Output the [x, y] coordinate of the center of the cell containing the given text.  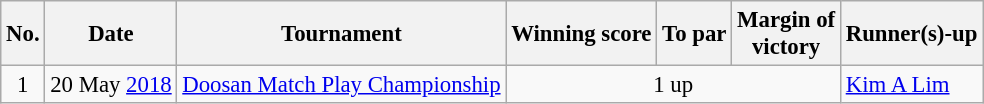
To par [694, 34]
1 [23, 85]
Margin ofvictory [786, 34]
Runner(s)-up [911, 34]
Tournament [342, 34]
Doosan Match Play Championship [342, 85]
Kim A Lim [911, 85]
Winning score [582, 34]
Date [111, 34]
1 up [674, 85]
No. [23, 34]
20 May 2018 [111, 85]
